Detect which cell encompasses the target text, then output its [x, y] center coordinate. 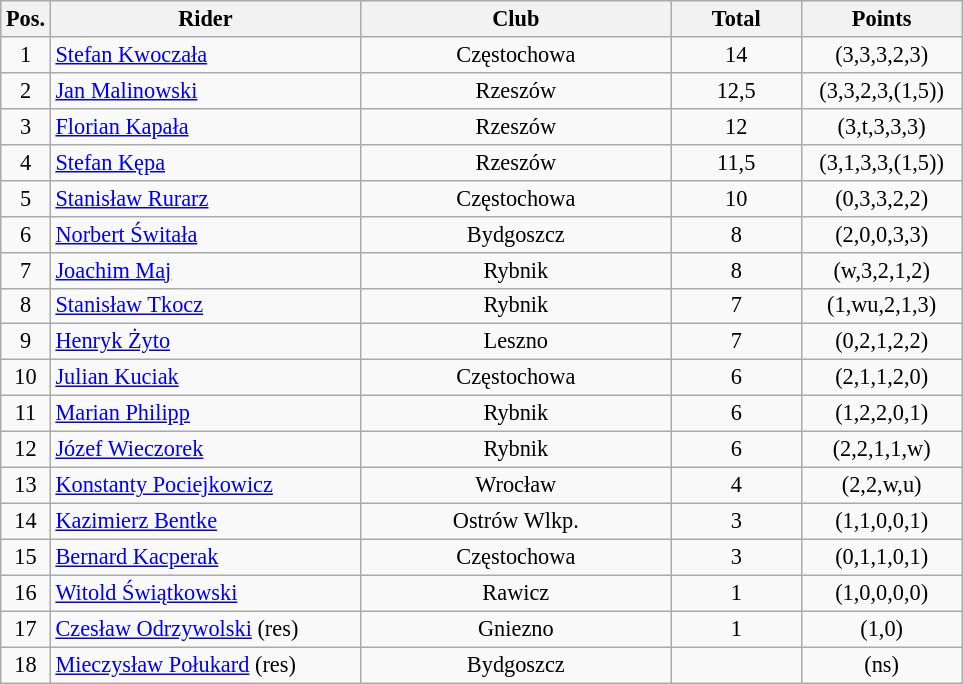
Florian Kapała [205, 126]
(1,0) [881, 629]
13 [26, 485]
(3,3,2,3,(1,5)) [881, 90]
(2,0,0,3,3) [881, 234]
(1,wu,2,1,3) [881, 306]
(2,1,1,2,0) [881, 378]
Leszno [516, 342]
Henryk Żyto [205, 342]
(2,2,1,1,w) [881, 450]
Stefan Kwoczała [205, 55]
17 [26, 629]
Kazimierz Bentke [205, 521]
Mieczysław Połukard (res) [205, 665]
(0,3,3,2,2) [881, 198]
(0,1,1,0,1) [881, 557]
(2,2,w,u) [881, 485]
Ostrów Wlkp. [516, 521]
(3,1,3,3,(1,5)) [881, 162]
16 [26, 593]
(1,1,0,0,1) [881, 521]
Wrocław [516, 485]
Total [736, 19]
Stefan Kępa [205, 162]
Stanisław Tkocz [205, 306]
(0,2,1,2,2) [881, 342]
Joachim Maj [205, 270]
Czesław Odrzywolski (res) [205, 629]
Norbert Świtała [205, 234]
9 [26, 342]
Marian Philipp [205, 414]
Rawicz [516, 593]
Jan Malinowski [205, 90]
Bernard Kacperak [205, 557]
18 [26, 665]
(3,3,3,2,3) [881, 55]
Gniezno [516, 629]
(3,t,3,3,3) [881, 126]
Club [516, 19]
(ns) [881, 665]
15 [26, 557]
(1,0,0,0,0) [881, 593]
Witold Świątkowski [205, 593]
11 [26, 414]
Pos. [26, 19]
11,5 [736, 162]
12,5 [736, 90]
(w,3,2,1,2) [881, 270]
2 [26, 90]
Stanisław Rurarz [205, 198]
Julian Kuciak [205, 378]
Konstanty Pociejkowicz [205, 485]
Rider [205, 19]
(1,2,2,0,1) [881, 414]
Points [881, 19]
5 [26, 198]
Józef Wieczorek [205, 450]
